Return (x, y) of the center of cell containing provided text 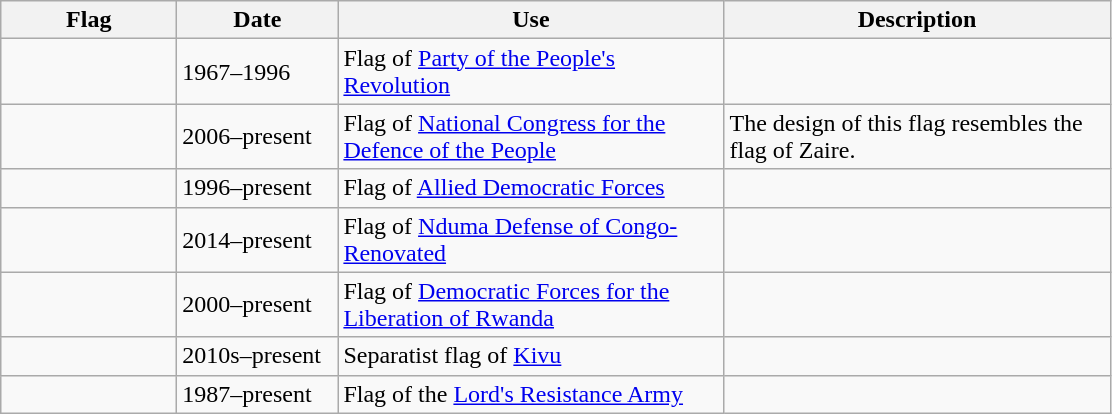
2006–present (258, 136)
1987–present (258, 394)
Flag of National Congress for the Defence of the People (531, 136)
Flag (89, 20)
The design of this flag resembles the flag of Zaire. (917, 136)
2014–present (258, 240)
Flag of Allied Democratic Forces (531, 188)
Flag of the Lord's Resistance Army (531, 394)
2010s–present (258, 356)
1996–present (258, 188)
Flag of Party of the People's Revolution (531, 72)
Flag of Democratic Forces for the Liberation of Rwanda (531, 304)
2000–present (258, 304)
Separatist flag of Kivu (531, 356)
Use (531, 20)
Description (917, 20)
1967–1996 (258, 72)
Flag of Nduma Defense of Congo-Renovated (531, 240)
Date (258, 20)
